Return (X, Y) of the center of cell containing provided text 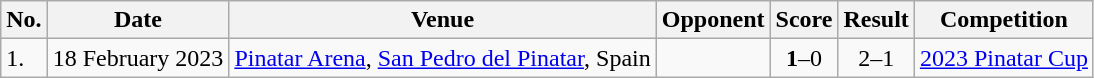
18 February 2023 (138, 58)
Date (138, 20)
Result (876, 20)
1–0 (804, 58)
No. (24, 20)
2023 Pinatar Cup (1004, 58)
Pinatar Arena, San Pedro del Pinatar, Spain (442, 58)
2–1 (876, 58)
Opponent (713, 20)
1. (24, 58)
Competition (1004, 20)
Score (804, 20)
Venue (442, 20)
